Return the [x, y] coordinate for the center point of the cell that contains the specified text.  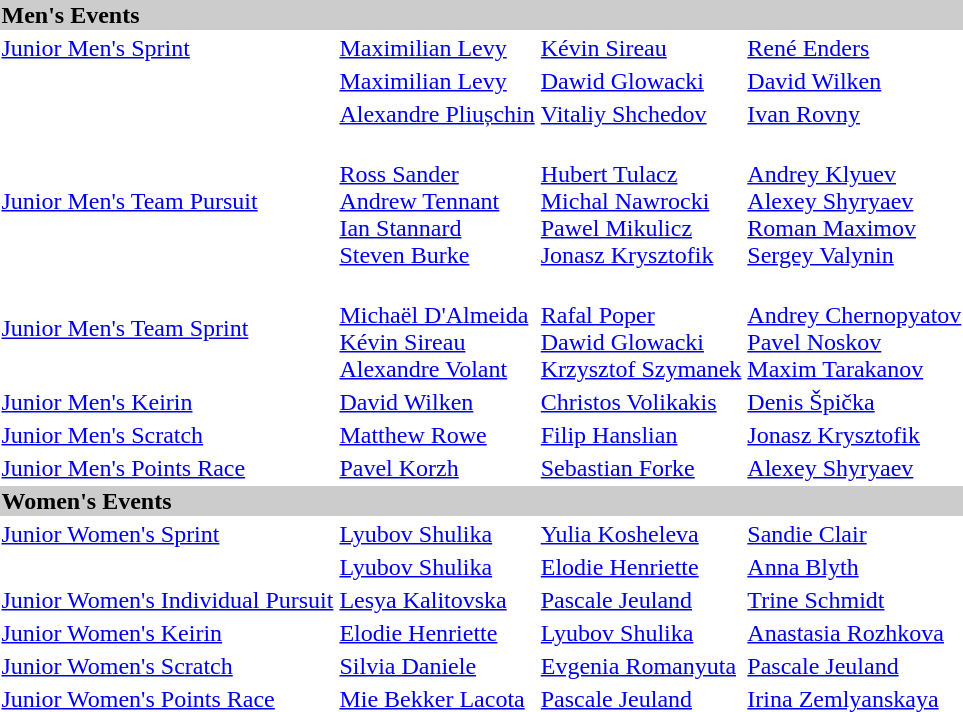
Sandie Clair [854, 534]
Yulia Kosheleva [641, 534]
Andrey Chernopyatov Pavel Noskov Maxim Tarakanov [854, 328]
Alexandre Pliușchin [437, 114]
Alexey Shyryaev [854, 468]
Anastasia Rozhkova [854, 633]
Men's Events [482, 15]
Junior Men's Sprint [168, 48]
Junior Men's Team Pursuit [168, 201]
Pavel Korzh [437, 468]
Junior Women's Keirin [168, 633]
Silvia Daniele [437, 666]
Andrey Klyuev Alexey Shyryaev Roman MaximovSergey Valynin [854, 201]
Michaël D'AlmeidaKévin Sireau Alexandre Volant [437, 328]
René Enders [854, 48]
Junior Men's Scratch [168, 435]
Anna Blyth [854, 567]
Christos Volikakis [641, 402]
Junior Men's Keirin [168, 402]
Denis Špička [854, 402]
Matthew Rowe [437, 435]
Women's Events [482, 501]
Trine Schmidt [854, 600]
Junior Women's Sprint [168, 534]
Junior Men's Points Race [168, 468]
Hubert TulaczMichal NawrockiPawel MikuliczJonasz Krysztofik [641, 201]
Evgenia Romanyuta [641, 666]
Ross SanderAndrew TennantIan StannardSteven Burke [437, 201]
Rafal PoperDawid Glowacki Krzysztof Szymanek [641, 328]
Lesya Kalitovska [437, 600]
Filip Hanslian [641, 435]
Dawid Glowacki [641, 81]
Kévin Sireau [641, 48]
Junior Women's Individual Pursuit [168, 600]
Vitaliy Shchedov [641, 114]
Jonasz Krysztofik [854, 435]
Ivan Rovny [854, 114]
Sebastian Forke [641, 468]
Junior Men's Team Sprint [168, 328]
Junior Women's Scratch [168, 666]
